Detect which cell encompasses the target text, then output its [X, Y] center coordinate. 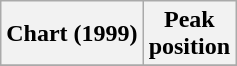
Chart (1999) [72, 34]
Peakposition [189, 34]
